Capture the cell that displays the provided text and extract its (X, Y) central coordinate. 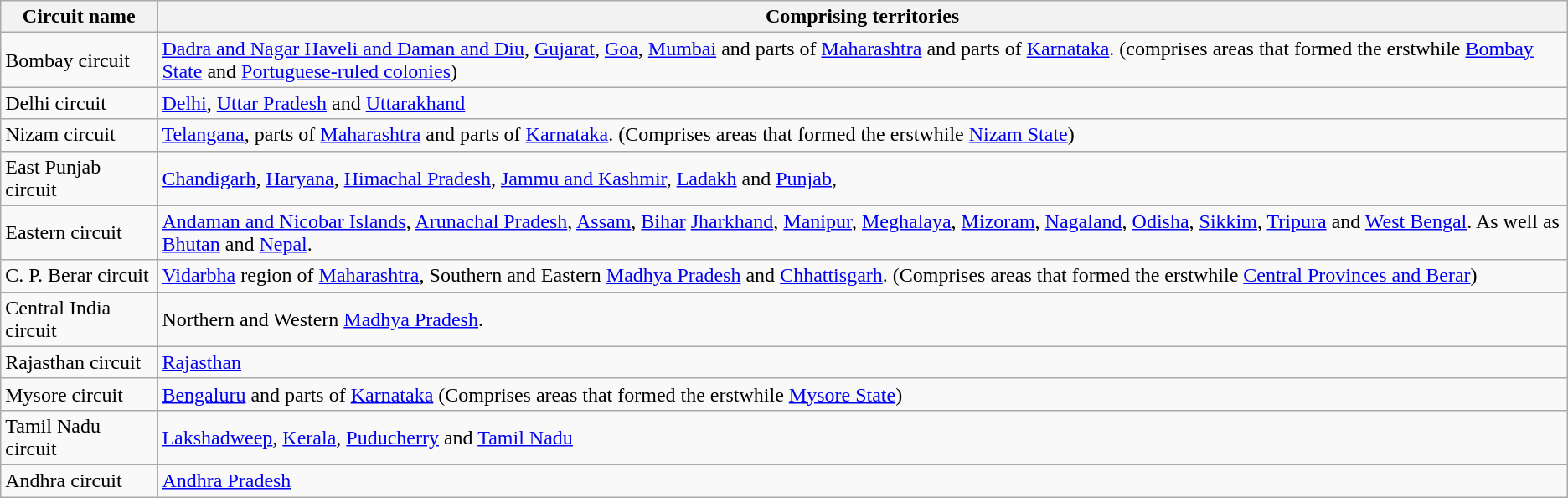
East Punjab circuit (79, 178)
Bombay circuit (79, 60)
Eastern circuit (79, 233)
Delhi circuit (79, 103)
Nizam circuit (79, 135)
Tamil Nadu circuit (79, 438)
Northern and Western Madhya Pradesh. (863, 319)
Comprising territories (863, 17)
Andhra circuit (79, 480)
Delhi, Uttar Pradesh and Uttarakhand (863, 103)
Telangana, parts of Maharashtra and parts of Karnataka. (Comprises areas that formed the erstwhile Nizam State) (863, 135)
Lakshadweep, Kerala, Puducherry and Tamil Nadu (863, 438)
Chandigarh, Haryana, Himachal Pradesh, Jammu and Kashmir, Ladakh and Punjab, (863, 178)
Rajasthan (863, 362)
Bengaluru and parts of Karnataka (Comprises areas that formed the erstwhile Mysore State) (863, 394)
C. P. Berar circuit (79, 276)
Central India circuit (79, 319)
Circuit name (79, 17)
Andhra Pradesh (863, 480)
Rajasthan circuit (79, 362)
Mysore circuit (79, 394)
